Extract the (X, Y) coordinate from the center of the cell holding the provided text.  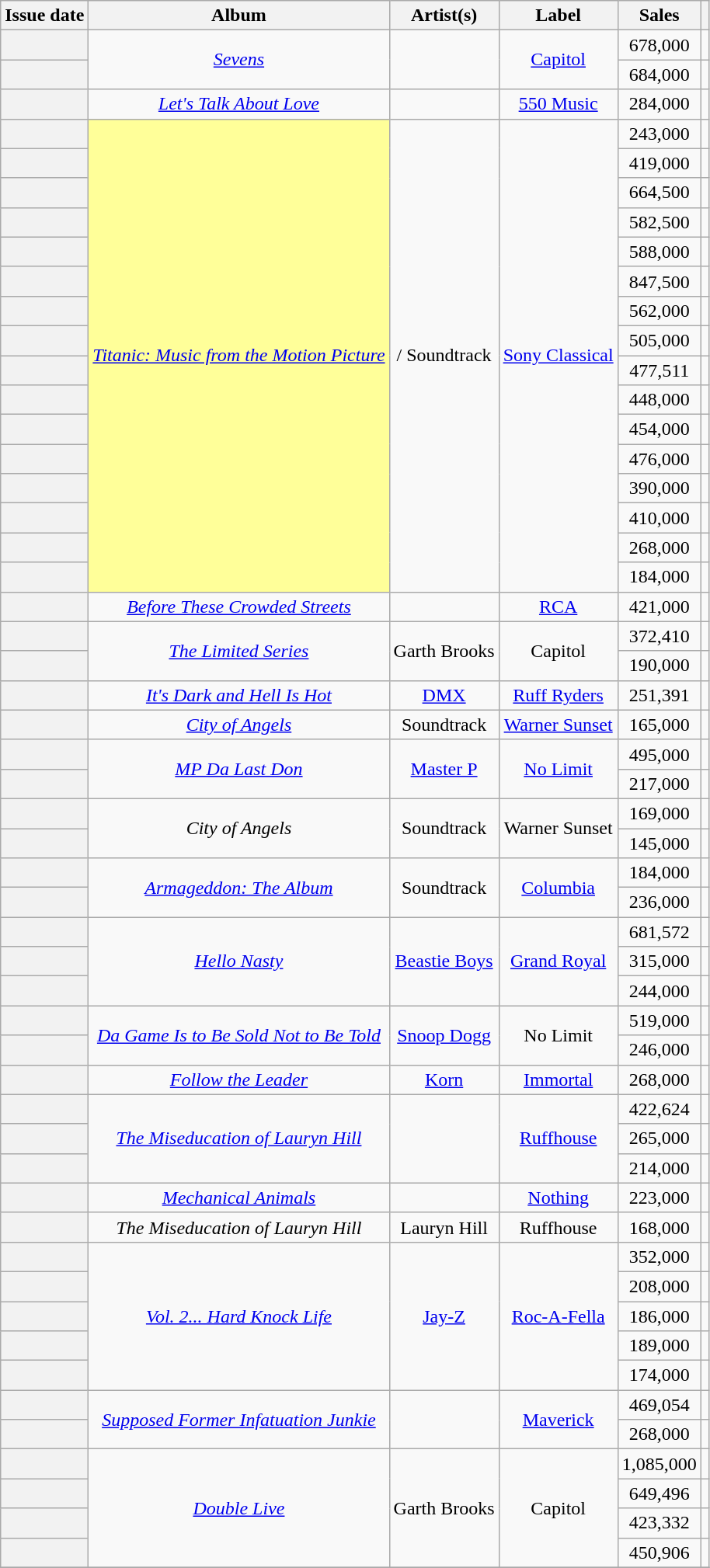
315,000 (659, 961)
Grand Royal (558, 961)
550 Music (558, 104)
169,000 (659, 813)
519,000 (659, 1020)
847,500 (659, 281)
422,624 (659, 1109)
Label (558, 16)
244,000 (659, 991)
423,332 (659, 1523)
RCA (558, 607)
243,000 (659, 134)
Immortal (558, 1080)
Snoop Dogg (444, 1035)
664,500 (659, 193)
Da Game Is to Be Sold Not to Be Told (239, 1035)
189,000 (659, 1346)
Sales (659, 16)
Columbia (558, 888)
Roc-A-Fella (558, 1316)
251,391 (659, 695)
DMX (444, 695)
Lauryn Hill (444, 1227)
421,000 (659, 607)
372,410 (659, 636)
236,000 (659, 902)
284,000 (659, 104)
419,000 (659, 163)
Jay-Z (444, 1316)
265,000 (659, 1139)
505,000 (659, 340)
352,000 (659, 1257)
Follow the Leader (239, 1080)
410,000 (659, 518)
The Limited Series (239, 651)
495,000 (659, 754)
214,000 (659, 1168)
390,000 (659, 488)
562,000 (659, 311)
681,572 (659, 932)
168,000 (659, 1227)
208,000 (659, 1286)
Master P (444, 769)
186,000 (659, 1316)
Maverick (558, 1420)
Let's Talk About Love (239, 104)
Vol. 2... Hard Knock Life (239, 1316)
450,906 (659, 1552)
Before These Crowded Streets (239, 607)
Mechanical Animals (239, 1198)
145,000 (659, 843)
Armageddon: The Album (239, 888)
649,496 (659, 1493)
469,054 (659, 1405)
Hello Nasty (239, 961)
588,000 (659, 252)
476,000 (659, 459)
MP Da Last Don (239, 769)
454,000 (659, 429)
Artist(s) (444, 16)
Sony Classical (558, 356)
223,000 (659, 1198)
/ Soundtrack (444, 356)
217,000 (659, 784)
582,500 (659, 222)
Double Live (239, 1508)
Titanic: Music from the Motion Picture (239, 356)
Ruff Ryders (558, 695)
448,000 (659, 400)
165,000 (659, 725)
246,000 (659, 1050)
684,000 (659, 75)
Supposed Former Infatuation Junkie (239, 1420)
1,085,000 (659, 1464)
174,000 (659, 1375)
678,000 (659, 45)
190,000 (659, 666)
Issue date (45, 16)
Nothing (558, 1198)
Korn (444, 1080)
477,511 (659, 370)
It's Dark and Hell Is Hot (239, 695)
Beastie Boys (444, 961)
Sevens (239, 60)
Album (239, 16)
